Pinpoint the cell where the given text exists, returning its (x, y) midpoint coordinate. 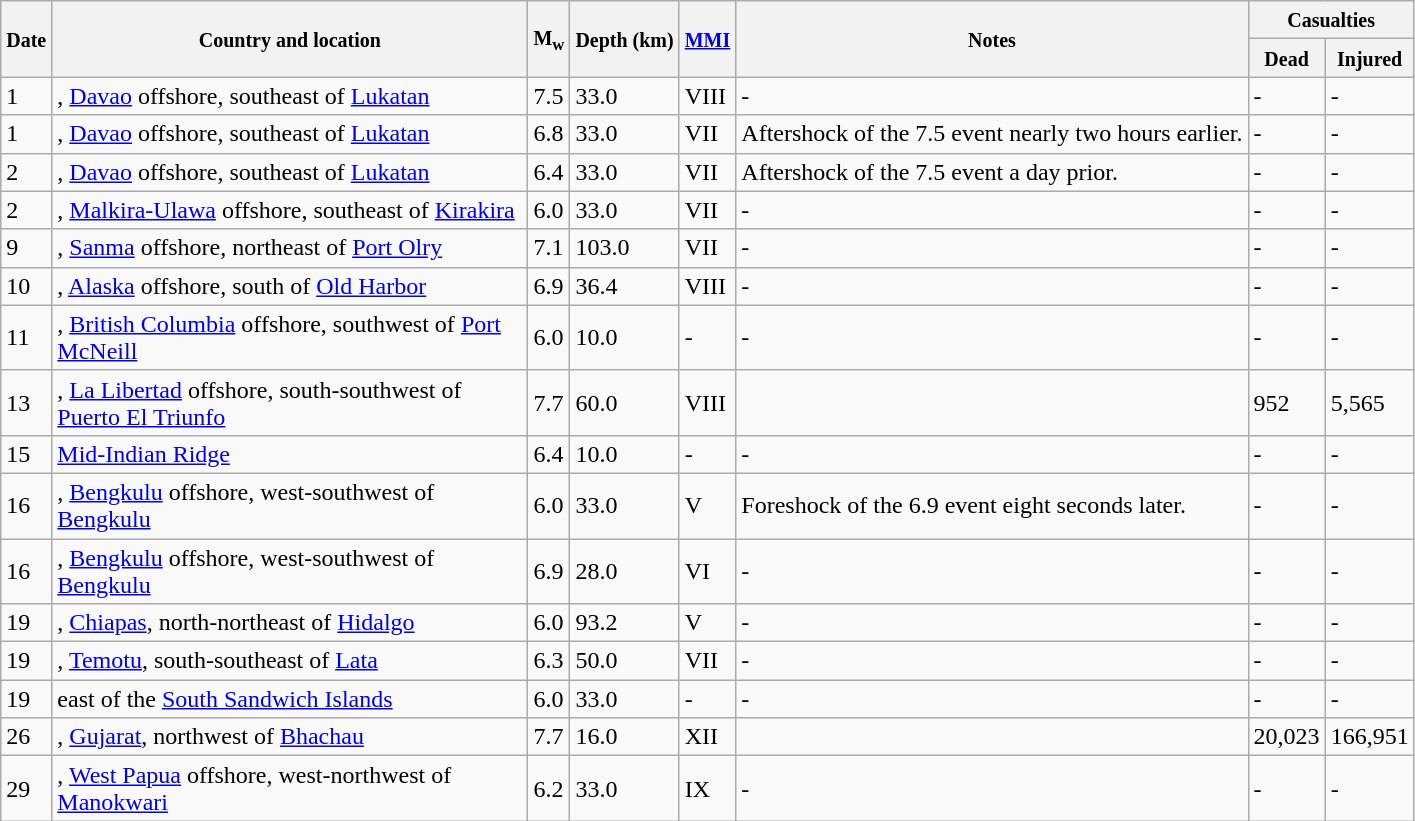
, British Columbia offshore, southwest of Port McNeill (290, 338)
28.0 (624, 570)
XII (708, 737)
50.0 (624, 661)
6.3 (549, 661)
952 (1286, 402)
Country and location (290, 39)
, La Libertad offshore, south-southwest of Puerto El Triunfo (290, 402)
Casualties (1331, 20)
, Chiapas, north-northeast of Hidalgo (290, 623)
, West Papua offshore, west-northwest of Manokwari (290, 788)
Foreshock of the 6.9 event eight seconds later. (992, 506)
Mw (549, 39)
IX (708, 788)
166,951 (1370, 737)
93.2 (624, 623)
, Temotu, south-southeast of Lata (290, 661)
6.8 (549, 134)
7.1 (549, 248)
9 (26, 248)
13 (26, 402)
11 (26, 338)
15 (26, 454)
36.4 (624, 286)
60.0 (624, 402)
MMI (708, 39)
, Malkira-Ulawa offshore, southeast of Kirakira (290, 210)
Injured (1370, 58)
6.2 (549, 788)
103.0 (624, 248)
Notes (992, 39)
Depth (km) (624, 39)
Mid-Indian Ridge (290, 454)
, Sanma offshore, northeast of Port Olry (290, 248)
Date (26, 39)
29 (26, 788)
Aftershock of the 7.5 event a day prior. (992, 172)
16.0 (624, 737)
, Gujarat, northwest of Bhachau (290, 737)
Aftershock of the 7.5 event nearly two hours earlier. (992, 134)
10 (26, 286)
5,565 (1370, 402)
, Alaska offshore, south of Old Harbor (290, 286)
7.5 (549, 96)
VI (708, 570)
20,023 (1286, 737)
26 (26, 737)
Dead (1286, 58)
east of the South Sandwich Islands (290, 699)
